Pinpoint the cell where the given text exists, returning its (X, Y) midpoint coordinate. 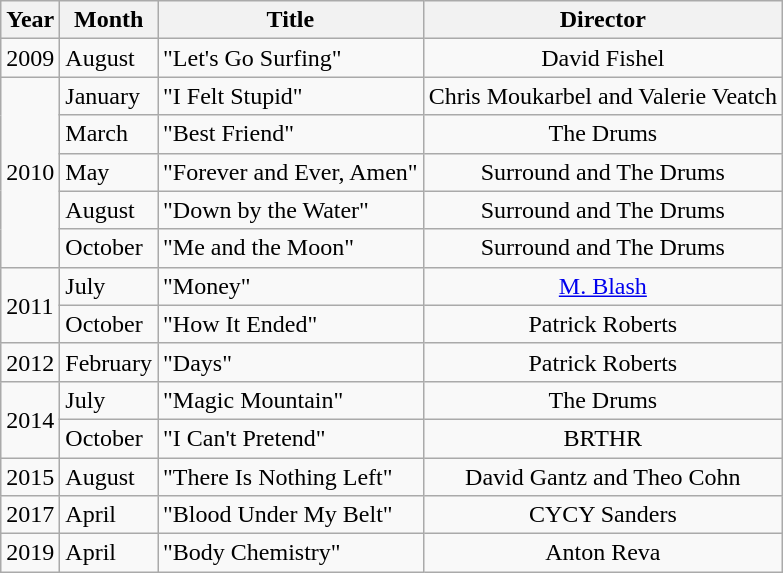
2019 (30, 553)
2012 (30, 362)
2014 (30, 419)
David Gantz and Theo Cohn (602, 477)
Director (602, 20)
CYCY Sanders (602, 515)
"Let's Go Surfing" (291, 58)
Chris Moukarbel and Valerie Veatch (602, 96)
"There Is Nothing Left" (291, 477)
Month (109, 20)
Year (30, 20)
"Money" (291, 286)
"I Can't Pretend" (291, 438)
David Fishel (602, 58)
"Me and the Moon" (291, 248)
"Blood Under My Belt" (291, 515)
Title (291, 20)
"Body Chemistry" (291, 553)
2011 (30, 305)
"Down by the Water" (291, 210)
"Magic Mountain" (291, 400)
Anton Reva (602, 553)
"How It Ended" (291, 324)
"Forever and Ever, Amen" (291, 172)
2010 (30, 172)
BRTHR (602, 438)
M. Blash (602, 286)
2017 (30, 515)
2009 (30, 58)
"Days" (291, 362)
May (109, 172)
"Best Friend" (291, 134)
"I Felt Stupid" (291, 96)
February (109, 362)
January (109, 96)
March (109, 134)
2015 (30, 477)
